Detect which cell encompasses the target text, then output its (x, y) center coordinate. 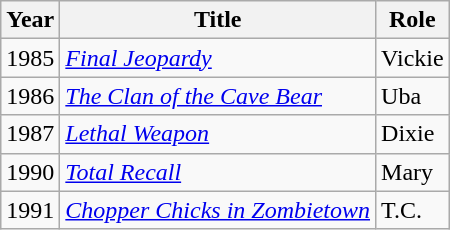
Lethal Weapon (218, 134)
Title (218, 20)
Final Jeopardy (218, 58)
Vickie (413, 58)
Year (30, 20)
Uba (413, 96)
Mary (413, 172)
The Clan of the Cave Bear (218, 96)
T.C. (413, 210)
Chopper Chicks in Zombietown (218, 210)
1991 (30, 210)
Role (413, 20)
Total Recall (218, 172)
1990 (30, 172)
1985 (30, 58)
1986 (30, 96)
1987 (30, 134)
Dixie (413, 134)
